Provide the (x, y) coordinate of the cell's center where the given text is located.  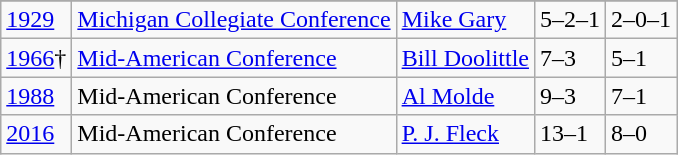
1966† (36, 58)
1929 (36, 20)
Bill Doolittle (465, 58)
8–0 (642, 134)
7–3 (570, 58)
1988 (36, 96)
9–3 (570, 96)
Al Molde (465, 96)
7–1 (642, 96)
Mike Gary (465, 20)
Michigan Collegiate Conference (234, 20)
P. J. Fleck (465, 134)
5–2–1 (570, 20)
2–0–1 (642, 20)
5–1 (642, 58)
13–1 (570, 134)
2016 (36, 134)
